Find where the given text appears and provide that cell's center as (X, Y) coordinate. 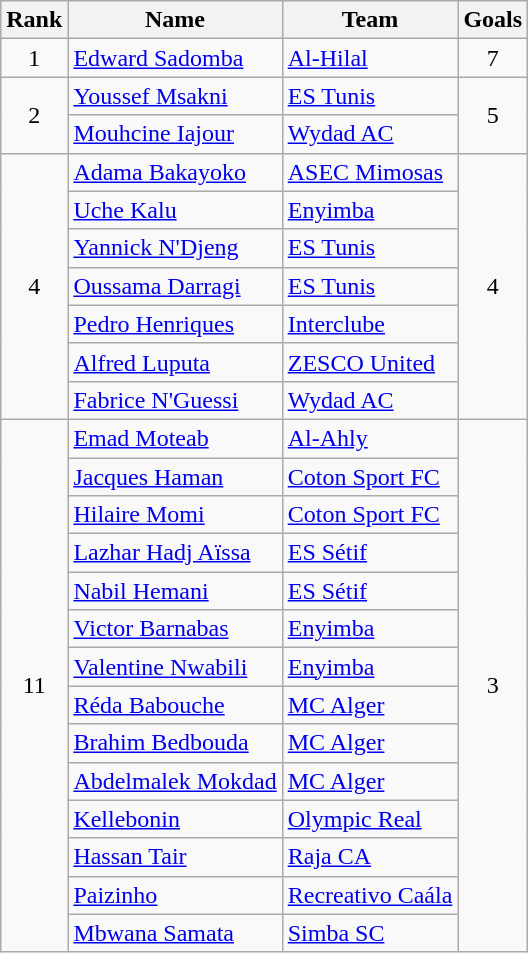
Brahim Bedbouda (175, 743)
Abdelmalek Mokdad (175, 781)
Al-Ahly (370, 438)
Pedro Henriques (175, 324)
Raja CA (370, 857)
Paizinho (175, 895)
Fabrice N'Guessi (175, 400)
Adama Bakayoko (175, 172)
ZESCO United (370, 362)
Mouhcine Iajour (175, 134)
Rank (34, 20)
Name (175, 20)
Simba SC (370, 933)
Goals (493, 20)
Olympic Real (370, 819)
7 (493, 58)
11 (34, 686)
Yannick N'Djeng (175, 248)
Uche Kalu (175, 210)
Kellebonin (175, 819)
Al-Hilal (370, 58)
Nabil Hemani (175, 591)
Interclube (370, 324)
Réda Babouche (175, 705)
Hassan Tair (175, 857)
Oussama Darragi (175, 286)
Team (370, 20)
Jacques Haman (175, 477)
Recreativo Caála (370, 895)
Hilaire Momi (175, 515)
Lazhar Hadj Aïssa (175, 553)
ASEC Mimosas (370, 172)
5 (493, 115)
Valentine Nwabili (175, 667)
Mbwana Samata (175, 933)
Victor Barnabas (175, 629)
Youssef Msakni (175, 96)
2 (34, 115)
3 (493, 686)
Emad Moteab (175, 438)
Edward Sadomba (175, 58)
Alfred Luputa (175, 362)
1 (34, 58)
